Provide the (X, Y) coordinate of the cell's center where the given text is located.  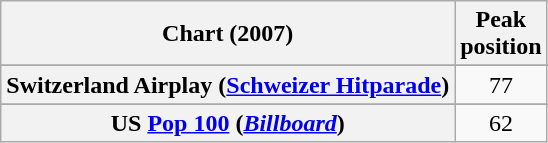
US Pop 100 (Billboard) (228, 123)
Chart (2007) (228, 34)
Peakposition (501, 34)
77 (501, 85)
62 (501, 123)
Switzerland Airplay (Schweizer Hitparade) (228, 85)
